Search for the cell housing the specified text and yield its (x, y) center coordinate. 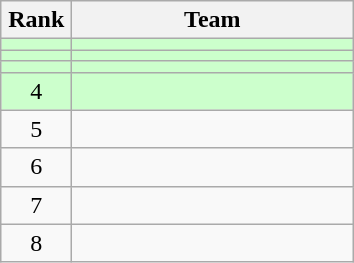
Team (212, 20)
4 (36, 91)
5 (36, 129)
Rank (36, 20)
6 (36, 167)
7 (36, 205)
8 (36, 243)
